Determine the (x, y) coordinate at the center of the cell enclosing the given text.  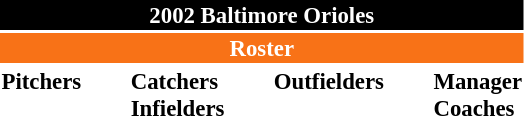
Roster (262, 48)
2002 Baltimore Orioles (262, 15)
